Pinpoint the cell where the given text exists, returning its (x, y) midpoint coordinate. 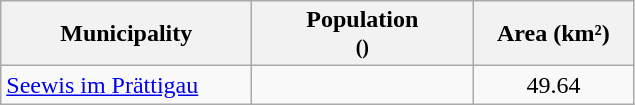
Municipality (126, 34)
Population () (362, 34)
49.64 (554, 85)
Seewis im Prättigau (126, 85)
Area (km²) (554, 34)
